Extract the [x, y] coordinate from the center of the cell holding the provided text.  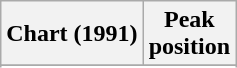
Peakposition [189, 34]
Chart (1991) [72, 34]
